Capture the cell that displays the provided text and extract its (X, Y) central coordinate. 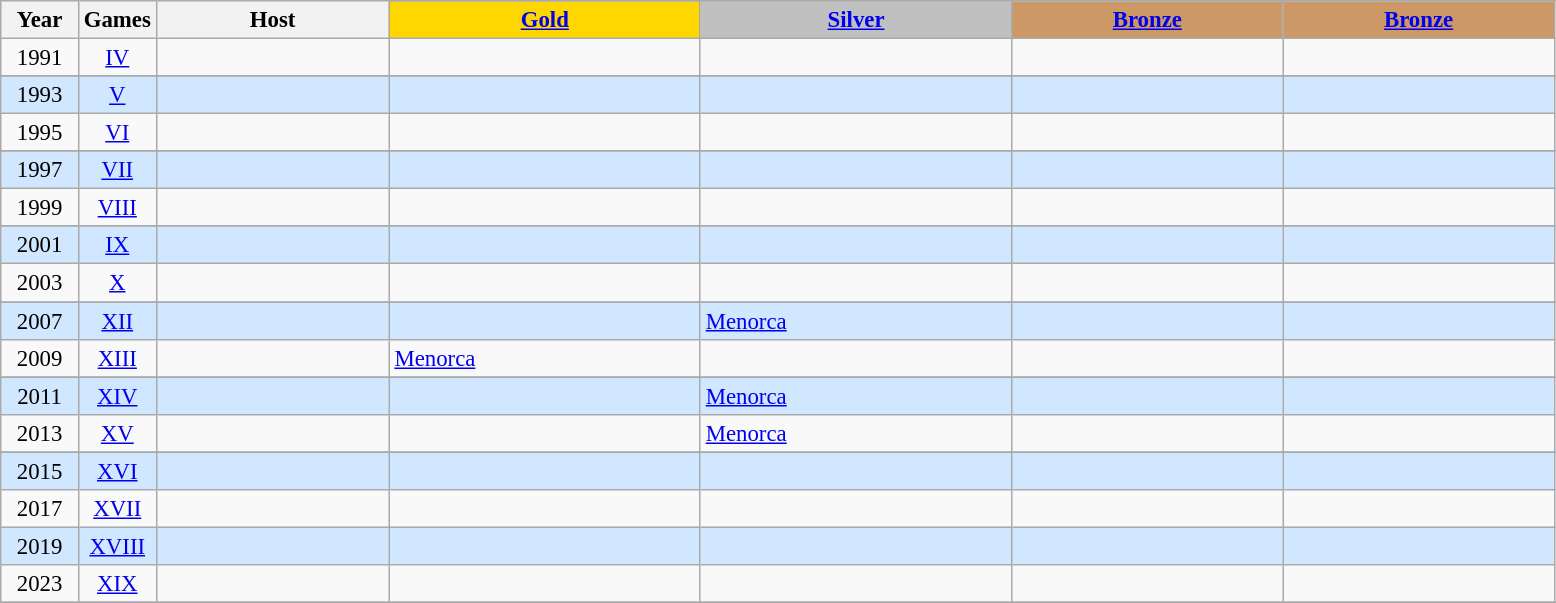
2003 (40, 283)
Games (117, 20)
1997 (40, 170)
1993 (40, 95)
VIII (117, 208)
XVI (117, 471)
1995 (40, 133)
1991 (40, 58)
2017 (40, 509)
XII (117, 321)
V (117, 95)
Host (272, 20)
2009 (40, 358)
XIV (117, 396)
XIII (117, 358)
2011 (40, 396)
2013 (40, 433)
2023 (40, 584)
2019 (40, 546)
IX (117, 245)
XIX (117, 584)
VII (117, 170)
Silver (856, 20)
2001 (40, 245)
2007 (40, 321)
Gold (544, 20)
XV (117, 433)
XVII (117, 509)
1999 (40, 208)
X (117, 283)
Year (40, 20)
XVIII (117, 546)
IV (117, 58)
2015 (40, 471)
VI (117, 133)
